Return [x, y] of the center of cell containing provided text 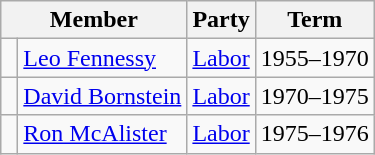
Ron McAlister [102, 134]
Term [314, 20]
Party [221, 20]
1970–1975 [314, 96]
1975–1976 [314, 134]
1955–1970 [314, 58]
David Bornstein [102, 96]
Leo Fennessy [102, 58]
Member [94, 20]
